Detect which cell encompasses the target text, then output its (x, y) center coordinate. 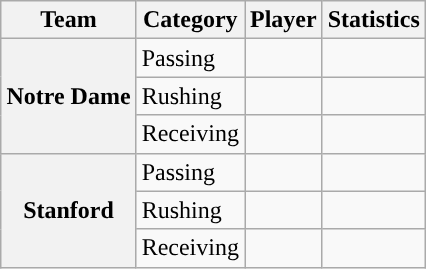
Category (190, 20)
Stanford (68, 210)
Team (68, 20)
Player (283, 20)
Statistics (374, 20)
Notre Dame (68, 96)
